Provide the (X, Y) coordinate of the cell's center where the given text is located.  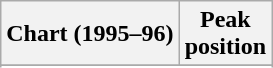
Peakposition (225, 34)
Chart (1995–96) (90, 34)
